For the text-containing cell, return its midpoint in [X, Y] coordinate format. 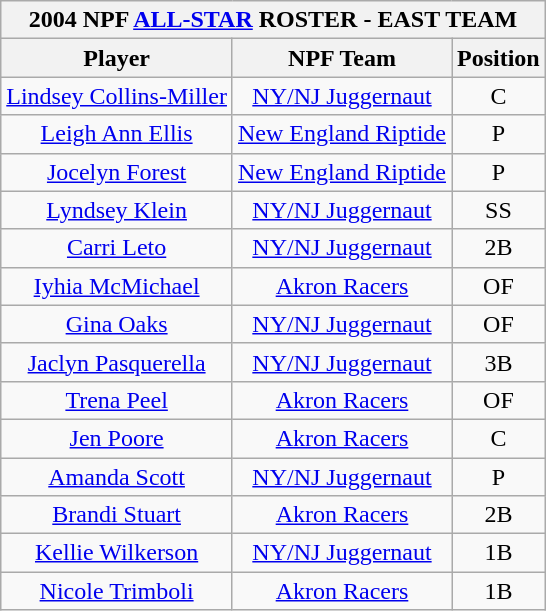
Carri Leto [117, 248]
Kellie Wilkerson [117, 553]
Leigh Ann Ellis [117, 134]
Lyndsey Klein [117, 210]
Brandi Stuart [117, 515]
Gina Oaks [117, 324]
3B [499, 362]
Nicole Trimboli [117, 591]
Jaclyn Pasquerella [117, 362]
Jen Poore [117, 438]
Amanda Scott [117, 477]
Trena Peel [117, 400]
Player [117, 58]
Jocelyn Forest [117, 172]
2004 NPF ALL-STAR ROSTER - EAST TEAM [274, 20]
NPF Team [342, 58]
Iyhia McMichael [117, 286]
SS [499, 210]
Position [499, 58]
Lindsey Collins-Miller [117, 96]
